Search for the cell housing the specified text and yield its (X, Y) center coordinate. 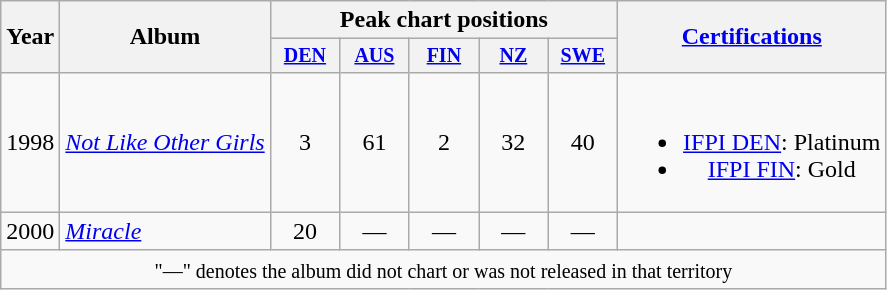
Peak chart positions (444, 20)
Not Like Other Girls (165, 142)
20 (304, 231)
40 (582, 142)
"—" denotes the album did not chart or was not released in that territory (444, 269)
2 (444, 142)
Miracle (165, 231)
2000 (30, 231)
Album (165, 37)
AUS (374, 56)
NZ (514, 56)
61 (374, 142)
IFPI DEN: PlatinumIFPI FIN: Gold (752, 142)
FIN (444, 56)
32 (514, 142)
1998 (30, 142)
Certifications (752, 37)
DEN (304, 56)
Year (30, 37)
3 (304, 142)
SWE (582, 56)
